Detect which cell encompasses the target text, then output its (x, y) center coordinate. 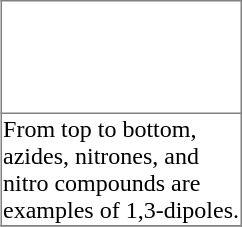
From top to bottom, azides, nitrones, and nitro compounds are examples of 1,3-dipoles. (121, 169)
